Pinpoint the cell where the given text exists, returning its [X, Y] midpoint coordinate. 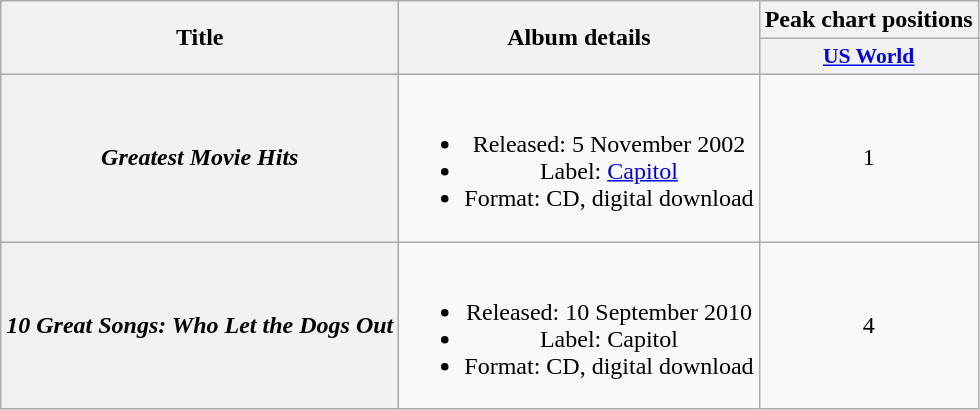
4 [868, 326]
US World [868, 57]
Album details [579, 38]
Title [200, 38]
10 Great Songs: Who Let the Dogs Out [200, 326]
Released: 5 November 2002Label: CapitolFormat: CD, digital download [579, 158]
1 [868, 158]
Peak chart positions [868, 20]
Greatest Movie Hits [200, 158]
Released: 10 September 2010Label: CapitolFormat: CD, digital download [579, 326]
